Locate the cell with the specified text and output its (x, y) center coordinate. 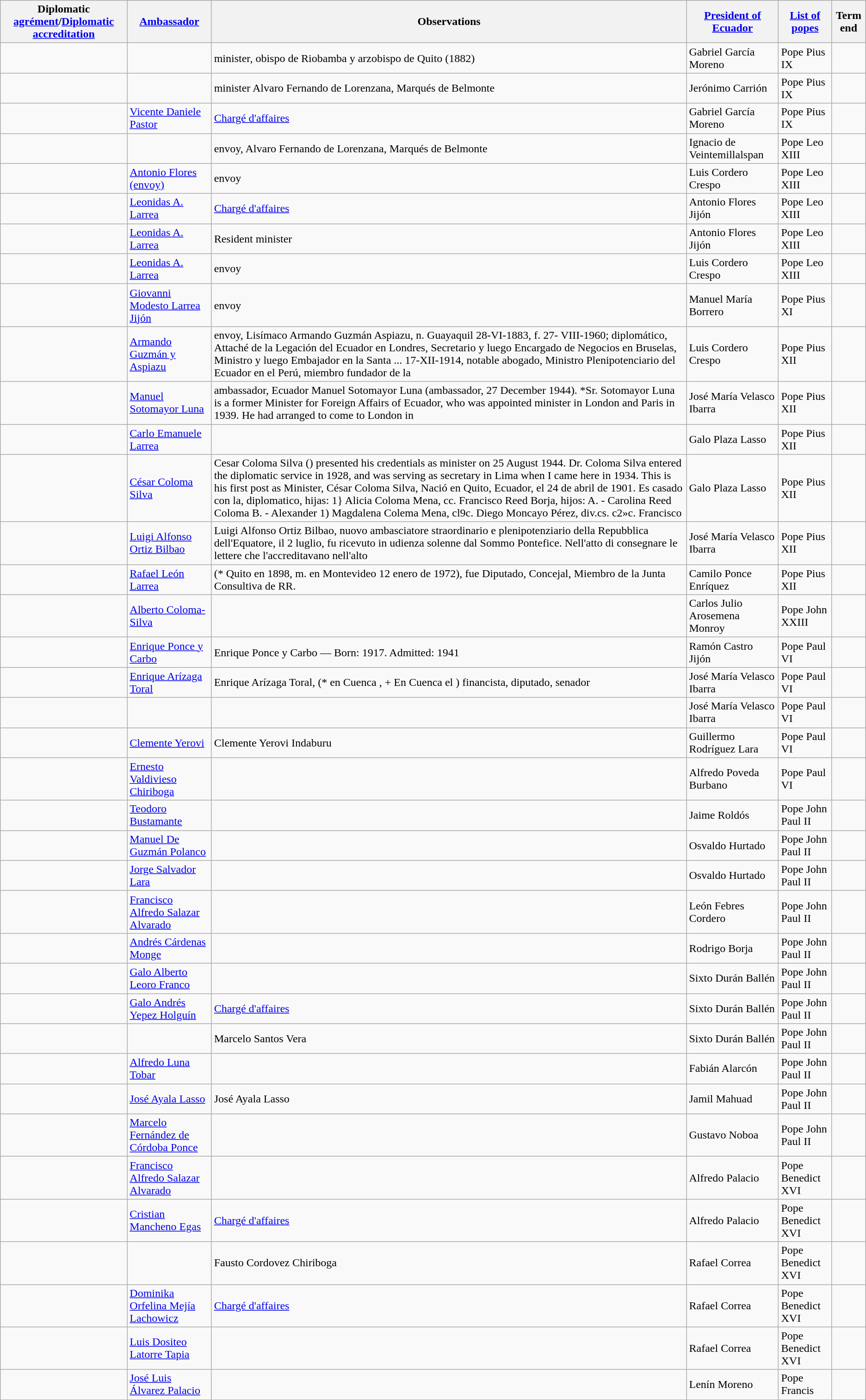
Resident minister (449, 239)
Vicente Daniele Pastor (169, 118)
minister, obispo de Riobamba y arzobispo de Quito (1882) (449, 58)
Camilo Ponce Enríquez (733, 579)
Term end (848, 22)
León Febres Cordero (733, 912)
Rafael León Larrea (169, 579)
Pope Francis (805, 1385)
Manuel Sotomayor Luna (169, 403)
José Luis Álvarez Palacio (169, 1385)
Giovanni Modesto Larrea Jijón (169, 305)
List of popes (805, 22)
Observations (449, 22)
Teodoro Bustamante (169, 815)
Cristian Mancheno Egas (169, 1220)
Manuel De Guzmán Polanco (169, 845)
Armando Guzmán y Aspiazu (169, 354)
Enrique Ponce y Carbo — Born: 1917. Admitted: 1941 (449, 653)
Jorge Salvador Lara (169, 876)
envoy, Alvaro Fernando de Lorenzana, Marqués de Belmonte (449, 148)
Dominika Orfelina Mejía Lachowicz (169, 1306)
Jerónimo Carrión (733, 88)
Ernesto Valdivieso Chiriboga (169, 779)
Alfredo Poveda Burbano (733, 779)
Gustavo Noboa (733, 1135)
Clemente Yerovi (169, 742)
Galo Andrés Yepez Holguín (169, 1008)
minister Alvaro Fernando de Lorenzana, Marqués de Belmonte (449, 88)
Ignacio de Veintemillalspan (733, 148)
Ambassador (169, 22)
Pope Pius XI (805, 305)
President of Ecuador (733, 22)
Lenín Moreno (733, 1385)
Marcelo Santos Vera (449, 1039)
Luis Dositeo Latorre Tapia (169, 1348)
Luigi Alfonso Ortiz Bilbao (169, 543)
Diplomatic agrément/Diplomatic accreditation (64, 22)
Enrique Ponce y Carbo (169, 653)
Clemente Yerovi Indaburu (449, 742)
Carlo Emanuele Larrea (169, 439)
Galo Alberto Leoro Franco (169, 978)
Carlos Julio Arosemena Monroy (733, 616)
Jaime Roldós (733, 815)
Antonio Flores (envoy) (169, 179)
Jamil Mahuad (733, 1099)
Fabián Alarcón (733, 1069)
(* Quito en 1898, m. en Montevideo 12 enero de 1972), fue Diputado, Concejal, Miembro de la Junta Consultiva de RR. (449, 579)
Alberto Coloma-Silva (169, 616)
Enrique Arízaga Toral (169, 682)
Marcelo Fernández de Córdoba Ponce (169, 1135)
Alfredo Luna Tobar (169, 1069)
César Coloma Silva (169, 488)
Guillermo Rodríguez Lara (733, 742)
Andrés Cárdenas Monge (169, 948)
Enrique Arízaga Toral, (* en Cuenca , + En Cuenca el ) financista, diputado, senador (449, 682)
Fausto Cordovez Chiriboga (449, 1263)
Rodrigo Borja (733, 948)
Pope John XXIII (805, 616)
Manuel María Borrero (733, 305)
Ramón Castro Jijón (733, 653)
